Provide the [X, Y] coordinate of the cell's center where the given text is located.  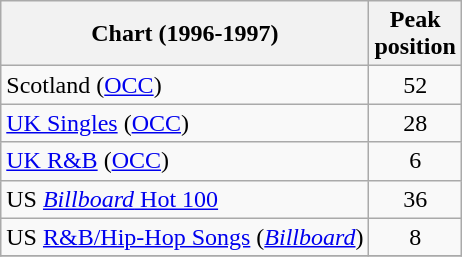
US Billboard Hot 100 [185, 199]
36 [415, 199]
Scotland (OCC) [185, 85]
Peakposition [415, 34]
UK R&B (OCC) [185, 161]
US R&B/Hip-Hop Songs (Billboard) [185, 237]
UK Singles (OCC) [185, 123]
6 [415, 161]
Chart (1996-1997) [185, 34]
8 [415, 237]
28 [415, 123]
52 [415, 85]
